Return (X, Y) of the center of cell containing provided text 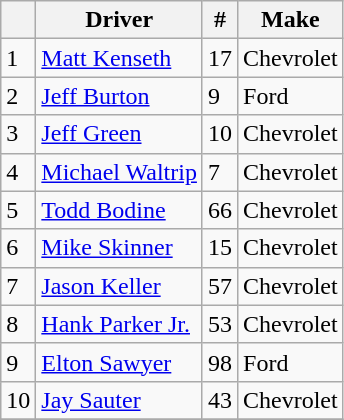
8 (18, 324)
3 (18, 134)
53 (220, 324)
98 (220, 362)
43 (220, 400)
Jeff Green (120, 134)
2 (18, 96)
1 (18, 58)
Elton Sawyer (120, 362)
Matt Kenseth (120, 58)
Michael Waltrip (120, 172)
Driver (120, 20)
Make (291, 20)
Todd Bodine (120, 210)
6 (18, 248)
Jason Keller (120, 286)
Jeff Burton (120, 96)
17 (220, 58)
66 (220, 210)
57 (220, 286)
Mike Skinner (120, 248)
15 (220, 248)
Hank Parker Jr. (120, 324)
4 (18, 172)
# (220, 20)
Jay Sauter (120, 400)
5 (18, 210)
